Identify which cell holds the provided text, then report its [x, y] central coordinate. 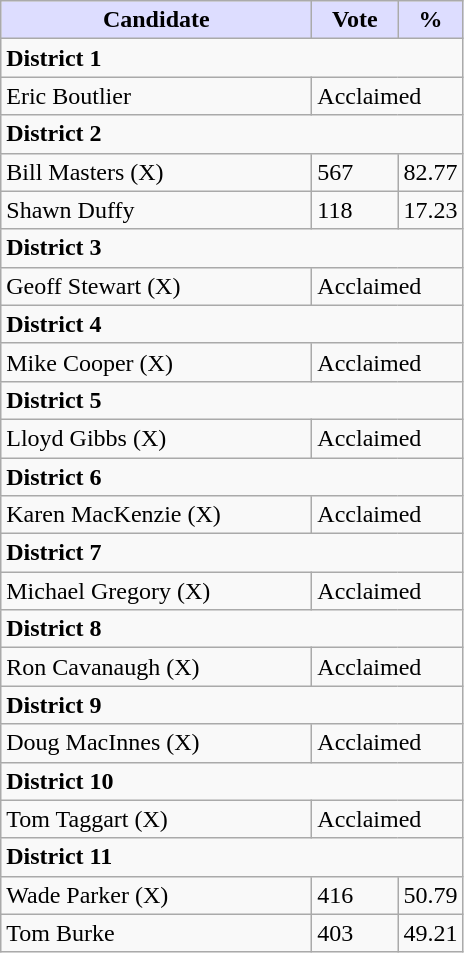
567 [355, 172]
Lloyd Gibbs (X) [156, 438]
416 [355, 895]
District 2 [232, 134]
403 [355, 933]
Eric Boutlier [156, 96]
District 9 [232, 705]
Tom Taggart (X) [156, 819]
50.79 [430, 895]
Doug MacInnes (X) [156, 743]
District 4 [232, 324]
Michael Gregory (X) [156, 591]
Vote [355, 20]
Wade Parker (X) [156, 895]
Candidate [156, 20]
Ron Cavanaugh (X) [156, 667]
District 10 [232, 781]
District 6 [232, 477]
Mike Cooper (X) [156, 362]
District 5 [232, 400]
Karen MacKenzie (X) [156, 515]
District 3 [232, 248]
Shawn Duffy [156, 210]
49.21 [430, 933]
Bill Masters (X) [156, 172]
District 8 [232, 629]
82.77 [430, 172]
District 1 [232, 58]
Tom Burke [156, 933]
118 [355, 210]
District 7 [232, 553]
Geoff Stewart (X) [156, 286]
% [430, 20]
17.23 [430, 210]
District 11 [232, 857]
